From the cell containing the given text, extract its center point as (X, Y) coordinate. 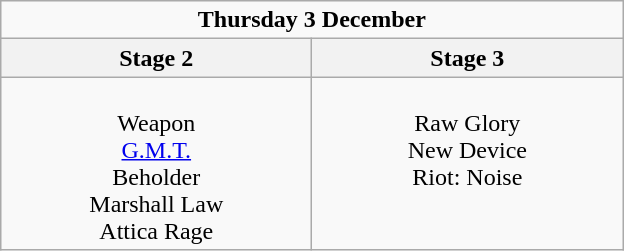
Stage 3 (468, 58)
Thursday 3 December (312, 20)
Raw Glory New Device Riot: Noise (468, 164)
Weapon G.M.T. Beholder Marshall Law Attica Rage (156, 164)
Stage 2 (156, 58)
